Locate the cell with the specified text and output its (x, y) center coordinate. 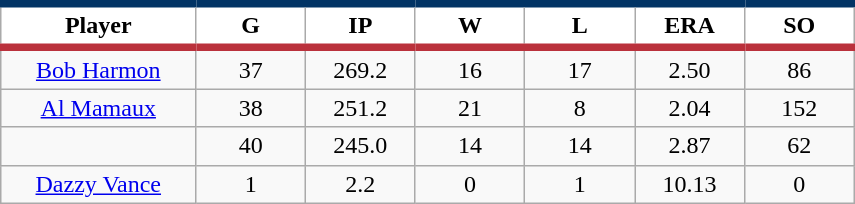
86 (799, 68)
8 (580, 108)
10.13 (690, 184)
2.87 (690, 146)
Bob Harmon (98, 68)
2.04 (690, 108)
G (251, 26)
38 (251, 108)
2.50 (690, 68)
245.0 (361, 146)
Dazzy Vance (98, 184)
21 (470, 108)
2.2 (361, 184)
16 (470, 68)
Player (98, 26)
62 (799, 146)
40 (251, 146)
IP (361, 26)
L (580, 26)
152 (799, 108)
17 (580, 68)
37 (251, 68)
ERA (690, 26)
W (470, 26)
251.2 (361, 108)
269.2 (361, 68)
Al Mamaux (98, 108)
SO (799, 26)
